Output the (X, Y) coordinate of the center of the cell containing the given text.  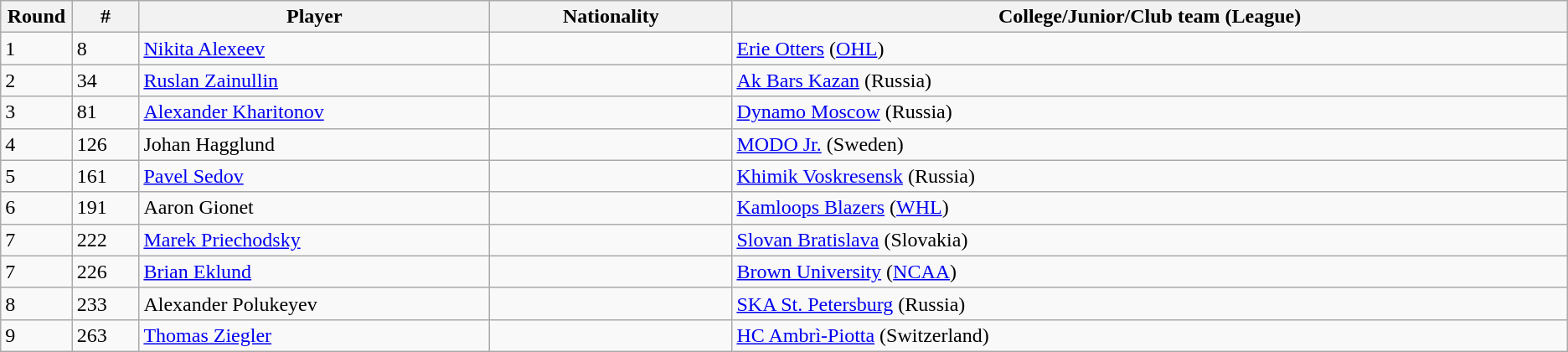
263 (106, 335)
4 (37, 144)
191 (106, 208)
9 (37, 335)
Brown University (NCAA) (1149, 272)
161 (106, 176)
3 (37, 112)
Player (315, 17)
MODO Jr. (Sweden) (1149, 144)
Alexander Polukeyev (315, 303)
Kamloops Blazers (WHL) (1149, 208)
233 (106, 303)
Marek Priechodsky (315, 240)
Brian Eklund (315, 272)
Khimik Voskresensk (Russia) (1149, 176)
Johan Hagglund (315, 144)
Ruslan Zainullin (315, 80)
Nikita Alexeev (315, 49)
College/Junior/Club team (League) (1149, 17)
Round (37, 17)
222 (106, 240)
Nationality (611, 17)
Slovan Bratislava (Slovakia) (1149, 240)
5 (37, 176)
HC Ambrì-Piotta (Switzerland) (1149, 335)
226 (106, 272)
Pavel Sedov (315, 176)
34 (106, 80)
1 (37, 49)
SKA St. Petersburg (Russia) (1149, 303)
2 (37, 80)
Dynamo Moscow (Russia) (1149, 112)
Erie Otters (OHL) (1149, 49)
6 (37, 208)
Thomas Ziegler (315, 335)
Alexander Kharitonov (315, 112)
# (106, 17)
81 (106, 112)
126 (106, 144)
Aaron Gionet (315, 208)
Ak Bars Kazan (Russia) (1149, 80)
